Capture the cell that displays the provided text and extract its (X, Y) central coordinate. 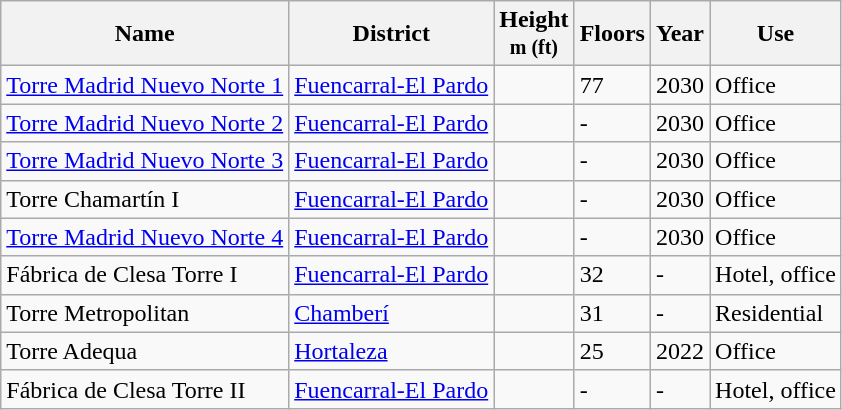
Chamberí (392, 313)
25 (612, 351)
Name (145, 34)
District (392, 34)
Torre Madrid Nuevo Norte 1 (145, 85)
Torre Madrid Nuevo Norte 4 (145, 237)
Fábrica de Clesa Torre II (145, 389)
Torre Chamartín I (145, 199)
Torre Metropolitan (145, 313)
Hortaleza (392, 351)
31 (612, 313)
2022 (680, 351)
Year (680, 34)
Fábrica de Clesa Torre I (145, 275)
Floors (612, 34)
Heightm (ft) (534, 34)
Use (776, 34)
Torre Madrid Nuevo Norte 3 (145, 161)
32 (612, 275)
Torre Madrid Nuevo Norte 2 (145, 123)
77 (612, 85)
Torre Adequa (145, 351)
Residential (776, 313)
